Capture the cell that displays the provided text and extract its (X, Y) central coordinate. 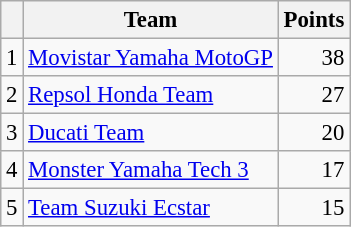
Monster Yamaha Tech 3 (151, 170)
Team Suzuki Ecstar (151, 208)
Repsol Honda Team (151, 95)
17 (314, 170)
Points (314, 20)
27 (314, 95)
3 (12, 133)
38 (314, 58)
5 (12, 208)
15 (314, 208)
2 (12, 95)
20 (314, 133)
Ducati Team (151, 133)
4 (12, 170)
Movistar Yamaha MotoGP (151, 58)
1 (12, 58)
Team (151, 20)
